Return (x, y) of the center of cell containing provided text 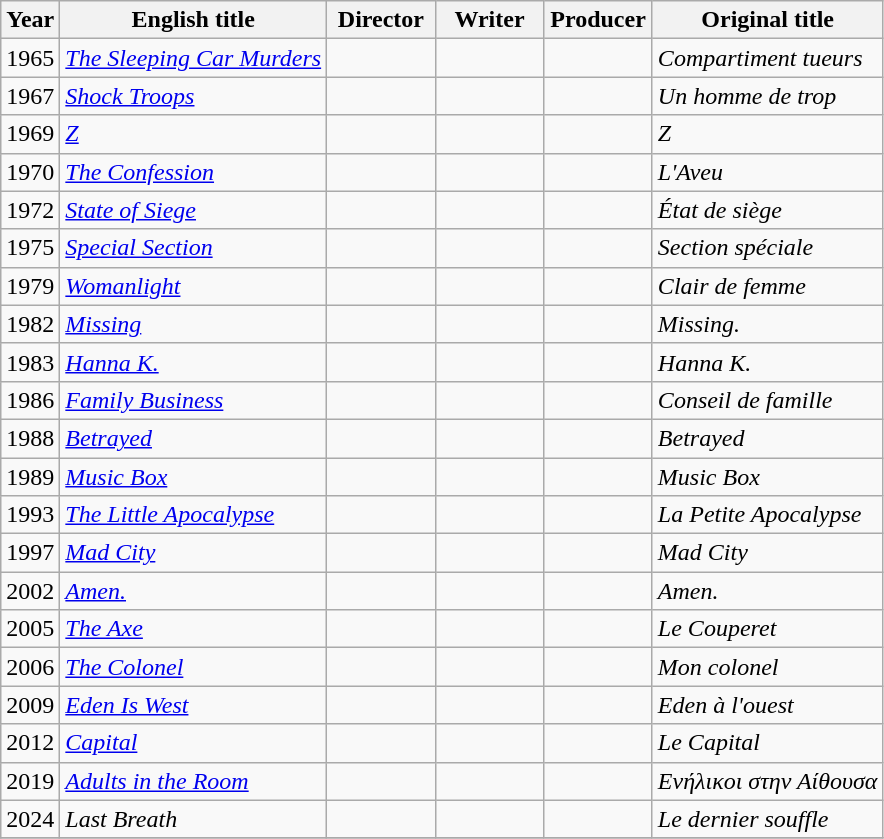
State of Siege (194, 210)
The Axe (194, 629)
État de siège (768, 210)
Clair de femme (768, 286)
1965 (30, 58)
Conseil de famille (768, 400)
Director (382, 20)
2009 (30, 705)
1982 (30, 324)
The Confession (194, 172)
Capital (194, 743)
1975 (30, 248)
La Petite Apocalypse (768, 515)
Missing (194, 324)
Shock Troops (194, 96)
Compartiment tueurs (768, 58)
1986 (30, 400)
L'Aveu (768, 172)
1983 (30, 362)
The Sleeping Car Murders (194, 58)
Ενήλικοι στην Αίθουσα (768, 781)
Le Capital (768, 743)
1988 (30, 438)
Le Couperet (768, 629)
1989 (30, 477)
Section spéciale (768, 248)
Special Section (194, 248)
English title (194, 20)
1979 (30, 286)
Original title (768, 20)
1993 (30, 515)
2024 (30, 819)
2002 (30, 591)
Eden Is West (194, 705)
Womanlight (194, 286)
2019 (30, 781)
Adults in the Room (194, 781)
Producer (598, 20)
Writer (490, 20)
Le dernier souffle (768, 819)
2005 (30, 629)
Last Breath (194, 819)
Eden à l'ouest (768, 705)
1997 (30, 553)
Mon colonel (768, 667)
The Little Apocalypse (194, 515)
The Colonel (194, 667)
1969 (30, 134)
Year (30, 20)
2012 (30, 743)
1967 (30, 96)
Missing. (768, 324)
1972 (30, 210)
Un homme de trop (768, 96)
Family Business (194, 400)
2006 (30, 667)
1970 (30, 172)
